Return (x, y) of the center of cell containing provided text 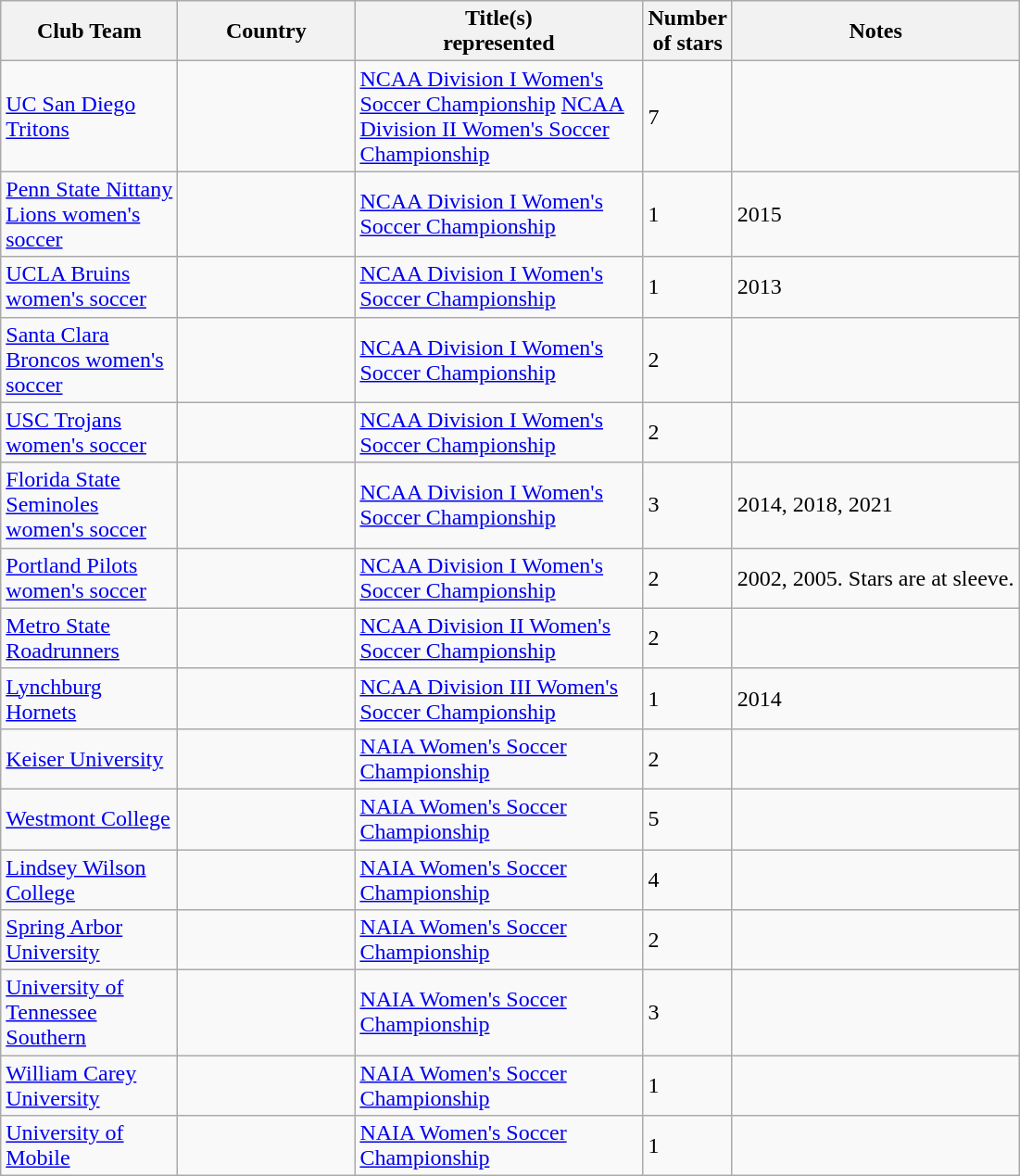
Notes (875, 32)
Metro State Roadrunners (89, 638)
Portland Pilots women's soccer (89, 578)
Penn State Nittany Lions women's soccer (89, 214)
2013 (875, 287)
2014 (875, 699)
2014, 2018, 2021 (875, 505)
2002, 2005. Stars are at sleeve. (875, 578)
University of Mobile (89, 1145)
William Carey University (89, 1086)
Lynchburg Hornets (89, 699)
Title(s)represented (498, 32)
Numberof stars (687, 32)
7 (687, 117)
Club Team (89, 32)
UC San Diego Tritons (89, 117)
Westmont College (89, 819)
NCAA Division I Women's Soccer Championship NCAA Division II Women's Soccer Championship (498, 117)
Spring Arbor University (89, 940)
University of Tennessee Southern (89, 1013)
2015 (875, 214)
Country (267, 32)
USC Trojans women's soccer (89, 432)
Santa Clara Broncos women's soccer (89, 360)
NCAA Division III Women's Soccer Championship (498, 699)
NCAA Division II Women's Soccer Championship (498, 638)
4 (687, 879)
UCLA Bruins women's soccer (89, 287)
Lindsey Wilson College (89, 879)
Florida State Seminoles women's soccer (89, 505)
5 (687, 819)
Keiser University (89, 758)
